From the cell containing the given text, extract its center point as (x, y) coordinate. 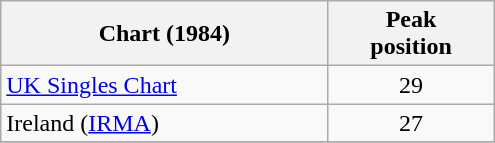
Chart (1984) (164, 34)
29 (411, 85)
UK Singles Chart (164, 85)
27 (411, 123)
Ireland (IRMA) (164, 123)
Peakposition (411, 34)
